Capture the cell that displays the provided text and extract its [X, Y] central coordinate. 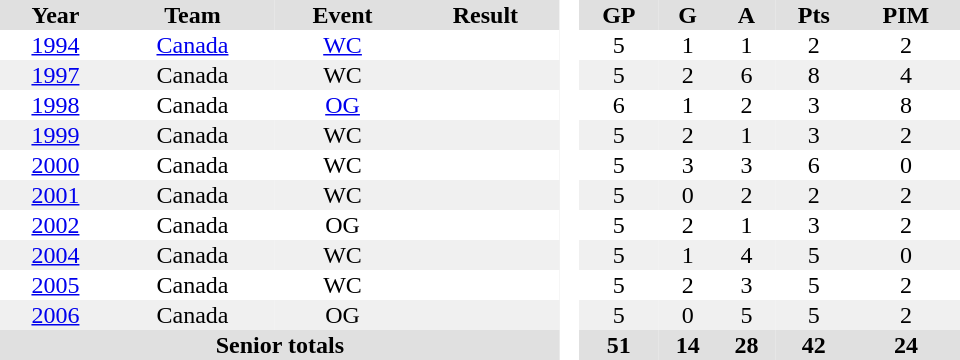
28 [746, 345]
Pts [814, 15]
Team [192, 15]
Senior totals [280, 345]
Event [342, 15]
GP [618, 15]
PIM [906, 15]
Year [56, 15]
2001 [56, 195]
51 [618, 345]
1997 [56, 75]
42 [814, 345]
G [688, 15]
2005 [56, 285]
1999 [56, 135]
A [746, 15]
1994 [56, 45]
2006 [56, 315]
24 [906, 345]
2000 [56, 165]
Result [486, 15]
14 [688, 345]
2004 [56, 255]
2002 [56, 225]
1998 [56, 105]
